Extract the (X, Y) coordinate from the center of the cell holding the provided text.  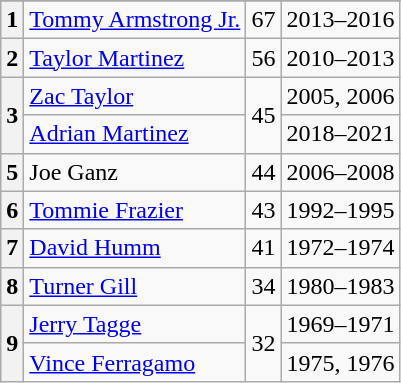
2005, 2006 (340, 96)
Vince Ferragamo (135, 362)
Taylor Martinez (135, 58)
7 (12, 248)
2 (12, 58)
5 (12, 172)
1975, 1976 (340, 362)
9 (12, 343)
56 (264, 58)
1980–1983 (340, 286)
Jerry Tagge (135, 324)
1 (12, 20)
1992–1995 (340, 210)
67 (264, 20)
2006–2008 (340, 172)
1969–1971 (340, 324)
45 (264, 115)
44 (264, 172)
Tommie Frazier (135, 210)
David Humm (135, 248)
41 (264, 248)
Turner Gill (135, 286)
Tommy Armstrong Jr. (135, 20)
2013–2016 (340, 20)
3 (12, 115)
8 (12, 286)
43 (264, 210)
32 (264, 343)
1972–1974 (340, 248)
6 (12, 210)
Zac Taylor (135, 96)
2018–2021 (340, 134)
Joe Ganz (135, 172)
34 (264, 286)
2010–2013 (340, 58)
Adrian Martinez (135, 134)
